Output the [X, Y] coordinate of the center of the cell containing the given text.  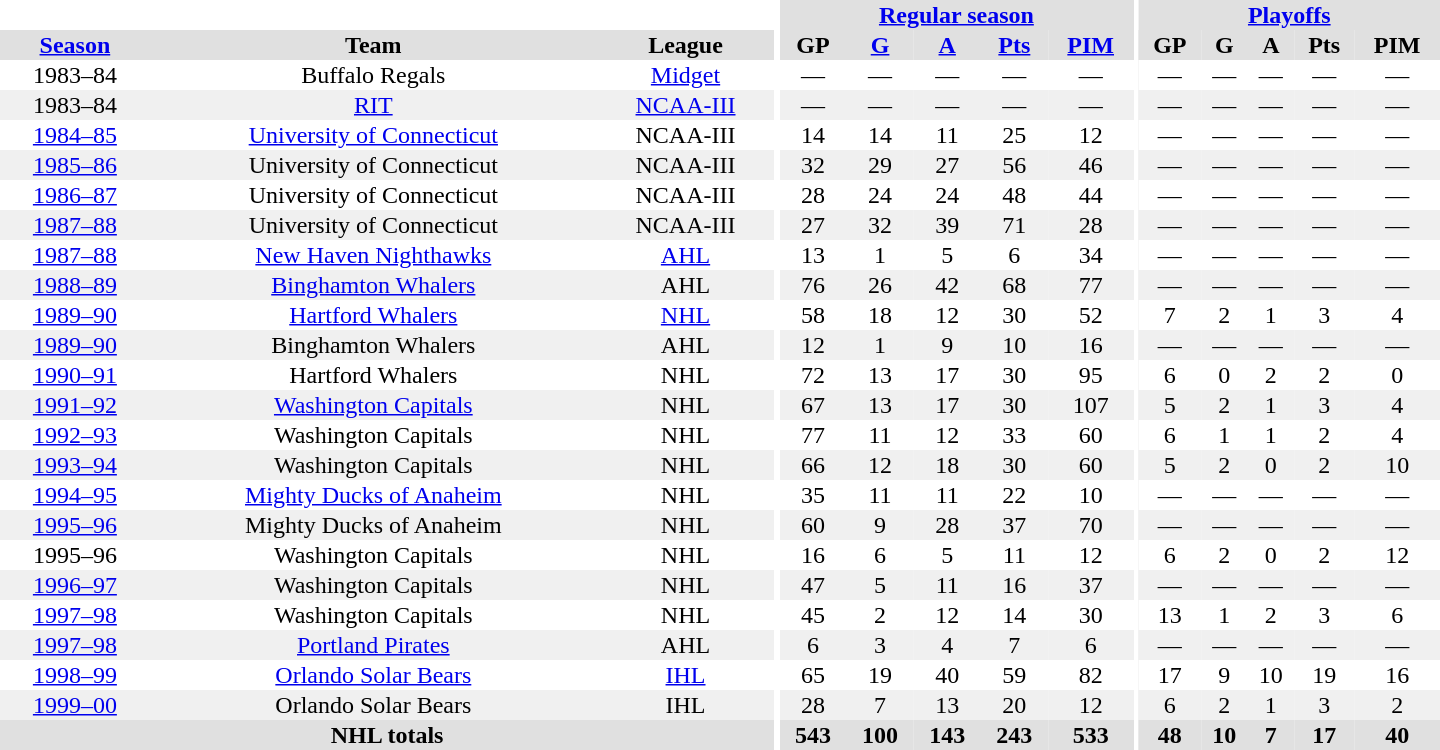
71 [1014, 225]
59 [1014, 675]
65 [812, 675]
New Haven Nighthawks [374, 255]
72 [812, 375]
1988–89 [75, 285]
107 [1091, 405]
1990–91 [75, 375]
243 [1014, 735]
45 [812, 615]
46 [1091, 165]
1984–85 [75, 135]
Team [374, 45]
Season [75, 45]
1986–87 [75, 195]
Portland Pirates [374, 645]
35 [812, 495]
52 [1091, 315]
1998–99 [75, 675]
68 [1014, 285]
533 [1091, 735]
1992–93 [75, 435]
20 [1014, 705]
100 [880, 735]
39 [948, 225]
67 [812, 405]
58 [812, 315]
56 [1014, 165]
1994–95 [75, 495]
44 [1091, 195]
1999–00 [75, 705]
1993–94 [75, 465]
Buffalo Regals [374, 75]
66 [812, 465]
1985–86 [75, 165]
League [686, 45]
29 [880, 165]
95 [1091, 375]
RIT [374, 105]
Midget [686, 75]
42 [948, 285]
33 [1014, 435]
543 [812, 735]
22 [1014, 495]
76 [812, 285]
70 [1091, 525]
Playoffs [1290, 15]
NHL totals [387, 735]
34 [1091, 255]
1996–97 [75, 585]
1991–92 [75, 405]
143 [948, 735]
47 [812, 585]
Regular season [956, 15]
26 [880, 285]
25 [1014, 135]
82 [1091, 675]
